Extract the (x, y) coordinate from the center of the cell holding the provided text.  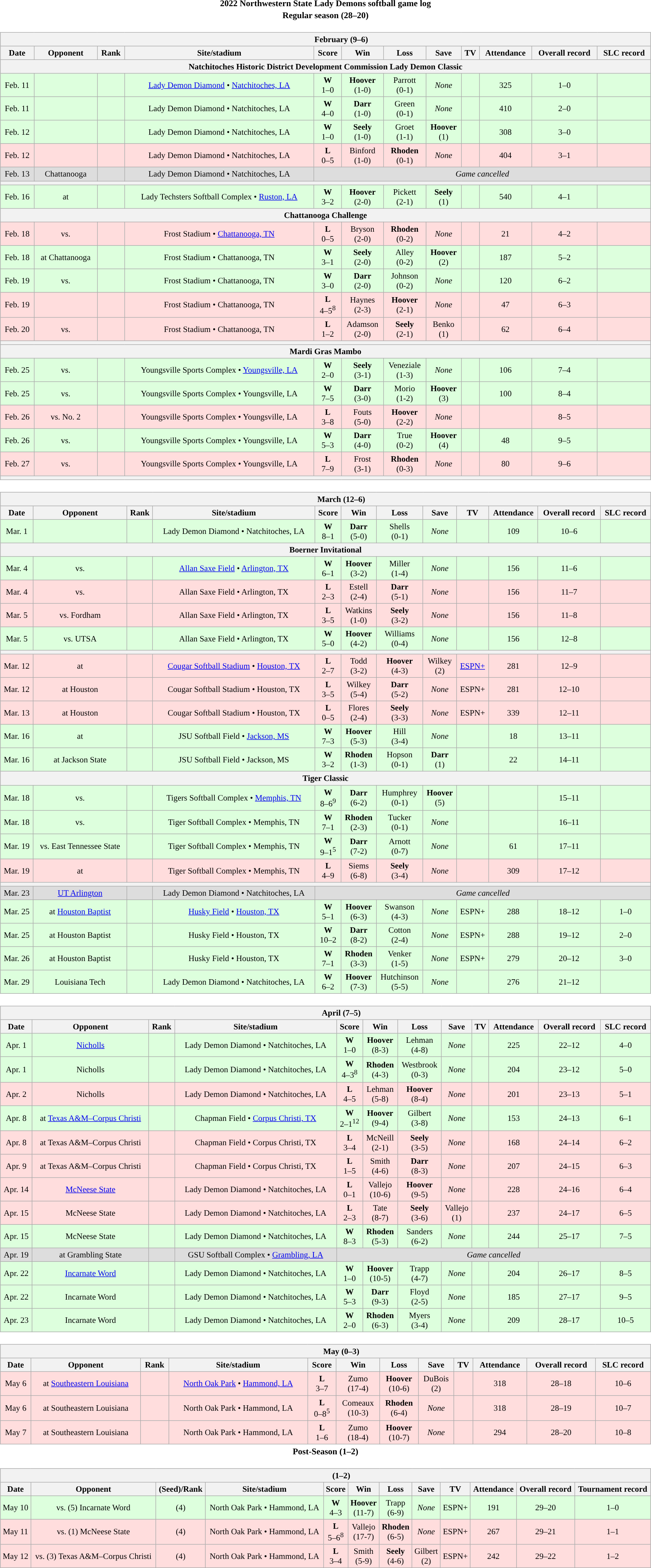
Humphrey(0-1) (400, 798)
April (7–5) (325, 1013)
Hoover(3-2) (359, 568)
Tournament record (613, 1489)
vs. No. 2 (66, 417)
W3–1 (328, 257)
Myers(3-4) (419, 1321)
Hoover(11-7) (364, 1507)
24–13 (570, 1118)
Apr. 9 (16, 1166)
244 (514, 1236)
9–6 (565, 464)
L0–1 (349, 1189)
Hoover(9-5) (419, 1189)
1–2 (613, 1556)
540 (505, 197)
May 12 (16, 1556)
Chattanooga Challenge (325, 215)
Groet(1-1) (405, 132)
21–12 (569, 982)
24–15 (570, 1166)
L1–5 (349, 1166)
4–1 (565, 197)
13–11 (569, 737)
Mar. 23 (17, 893)
Darr(5-2) (400, 689)
Hoover(4) (443, 440)
vs. (3) Texas A&M–Corpus Christi (93, 1556)
Hoover(2) (443, 257)
Feb. 13 (17, 174)
at Grambling State (90, 1255)
GSU Softball Complex • Grambling, LA (256, 1255)
17–12 (569, 870)
L4–58 (328, 305)
Boerner Invitational (325, 550)
W4–3 (336, 1507)
Trapp(4-7) (419, 1273)
18–12 (569, 912)
Rhoden(6-5) (396, 1532)
L4–5 (349, 1094)
309 (513, 870)
Apr. 19 (16, 1255)
Cotton(2-4) (400, 935)
5–1 (626, 1094)
61 (513, 846)
325 (505, 85)
W2–112 (349, 1118)
24–17 (570, 1213)
L3–8 (328, 417)
Binford(1-0) (363, 155)
Seely(1-0) (363, 132)
Tate(8-7) (380, 1213)
Lady Techsters Softball Complex • Ruston, LA (219, 197)
W7–5 (328, 394)
106 (505, 370)
W5–0 (328, 639)
Darr(6-2) (359, 798)
Hoover(1-0) (363, 85)
Westbrook(0-3) (419, 1069)
Tiger Classic (325, 778)
Gilbert(2) (426, 1556)
185 (514, 1297)
Seely(3-1) (363, 370)
Siems(6-8) (359, 870)
12–10 (569, 689)
187 (505, 257)
Swanson(4-3) (400, 912)
207 (514, 1166)
L7–9 (328, 464)
W10–2 (328, 935)
Estell(2-4) (359, 592)
Mar. 1 (17, 531)
242 (493, 1556)
Haynes(2-3) (363, 305)
Rhoden(0-2) (405, 234)
24–14 (570, 1143)
vs. (5) Incarnate Word (93, 1507)
28–19 (561, 1408)
11–6 (569, 568)
Pickett(2-1) (405, 197)
Frost(3-1) (363, 464)
Hoover(4-2) (359, 639)
Hoover(6-3) (359, 912)
12–11 (569, 713)
Feb. 20 (17, 329)
27–17 (570, 1297)
Rhoden(5-3) (380, 1236)
Hoover(2-0) (363, 197)
W3–0 (328, 280)
Venker(1-5) (400, 958)
Mar. 29 (17, 982)
vs. East Tennessee State (80, 846)
True(0-2) (405, 440)
20–12 (569, 958)
Watkins(1-0) (359, 615)
16–11 (569, 822)
1–1 (613, 1532)
Natchitoches Historic District Development Commission Lady Demon Classic (325, 66)
Todd(3-2) (359, 666)
Hoover(2-2) (405, 417)
21 (505, 234)
May 7 (16, 1433)
Seely(3-2) (400, 615)
L4–9 (328, 870)
(1–2) (325, 1475)
Darr(1-0) (363, 109)
Lehman(4-8) (419, 1045)
McNeill(2-1) (380, 1143)
W5–1 (328, 912)
May 10 (16, 1507)
UT Arlington (80, 893)
5–0 (626, 1069)
Hoover(4-3) (400, 666)
Hoover(7-3) (359, 982)
DuBois(2) (436, 1384)
Flores(2-4) (359, 713)
191 (493, 1507)
23–12 (570, 1069)
29–22 (546, 1556)
Trapp(6-9) (396, 1507)
10–7 (623, 1408)
Seely(3-3) (400, 713)
Parrott(0-1) (405, 85)
Darr(8-3) (419, 1166)
10–8 (623, 1433)
109 (513, 531)
Apr. 23 (16, 1321)
Rhoden(0-1) (405, 155)
Johnson(0-2) (405, 280)
Darr(1) (440, 760)
12–9 (569, 666)
8–4 (565, 394)
Hoover(8-3) (380, 1045)
Vallejo(10-6) (380, 1189)
10–5 (626, 1321)
62 (505, 329)
Feb. 16 (17, 197)
279 (513, 958)
Seely(1) (443, 197)
Vallejo(1) (457, 1213)
267 (493, 1532)
May (0–3) (325, 1352)
Wilkey(5-4) (359, 689)
22–12 (570, 1045)
W4–38 (349, 1069)
Hoover(5-3) (359, 737)
W8–69 (328, 798)
25–17 (570, 1236)
Seely(3-5) (419, 1143)
Zumo(18-4) (358, 1433)
14–11 (569, 760)
L1–2 (328, 329)
February (9–6) (325, 39)
Lehman(5-8) (380, 1094)
48 (505, 440)
(Seed)/Rank (181, 1489)
11–8 (569, 615)
168 (514, 1143)
Hoover(9-4) (380, 1118)
Fouts(5-0) (363, 417)
Seely(2-0) (363, 257)
Comeaux(10-3) (358, 1408)
Arnott(0-7) (400, 846)
294 (500, 1433)
5–2 (565, 257)
vs. Fordham (80, 615)
Hoover(10-7) (399, 1433)
100 (505, 394)
Rhoden(6-4) (399, 1408)
Floyd(2-5) (419, 1297)
Hoover(10-6) (399, 1384)
Apr. 2 (16, 1094)
Hutchinson(5-5) (400, 982)
W6–1 (328, 568)
Hill(3-4) (400, 737)
Apr. 14 (16, 1189)
410 (505, 109)
201 (514, 1094)
209 (514, 1321)
Benko(1) (443, 329)
Louisiana Tech (80, 982)
Feb. 27 (17, 464)
Vallejo(17-7) (364, 1532)
Mardi Gras Mambo (325, 352)
L3–7 (322, 1384)
W8–1 (328, 531)
Darr(5-1) (400, 592)
15–11 (569, 798)
22 (513, 760)
228 (514, 1189)
19–12 (569, 935)
4–2 (565, 234)
W9–15 (328, 846)
Sanders(6-2) (419, 1236)
120 (505, 280)
6–1 (626, 1118)
May 11 (16, 1532)
308 (505, 132)
3–1 (565, 155)
Veneziale(1-3) (405, 370)
17–11 (569, 846)
Rhoden(4-3) (380, 1069)
Mar. 26 (17, 958)
L0–85 (322, 1408)
7–5 (626, 1236)
153 (514, 1118)
6–5 (626, 1213)
Wilkey(2) (440, 666)
404 (505, 155)
Darr(8-2) (359, 935)
Darr(2-0) (363, 280)
Miller(1-4) (400, 568)
339 (513, 713)
Seely(3-6) (419, 1213)
Hopson(0-1) (400, 760)
Hoover(3) (443, 394)
L5–68 (336, 1532)
26–17 (570, 1273)
W6–2 (328, 982)
Darr(5-0) (359, 531)
Smith(4-6) (380, 1166)
L2–7 (328, 666)
W4–0 (328, 109)
Seely(4-6) (396, 1556)
Rhoden(6-3) (380, 1321)
W7–3 (328, 737)
29–20 (546, 1507)
Adamson(2-0) (363, 329)
Tigers Softball Complex • Memphis, TN (234, 798)
Seely(3-4) (400, 870)
11–7 (569, 592)
18 (513, 737)
Shells(0-1) (400, 531)
Darr(7-2) (359, 846)
Smith(5-9) (364, 1556)
29–21 (546, 1532)
12–8 (569, 639)
Rhoden(1-3) (359, 760)
28–20 (561, 1433)
W8–3 (349, 1236)
28–17 (570, 1321)
23–13 (570, 1094)
4–0 (626, 1045)
Darr(4-0) (363, 440)
80 (505, 464)
Hoover(10-5) (380, 1273)
at Chattanooga (66, 257)
Darr(3-0) (363, 394)
225 (514, 1045)
at Jackson State (80, 760)
Seely(2-1) (405, 329)
Alley(0-2) (405, 257)
L1–6 (322, 1433)
7–4 (565, 370)
Hoover(8-4) (419, 1094)
Hoover(2-1) (405, 305)
vs. (1) McNeese State (93, 1532)
Morio(1-2) (405, 394)
276 (513, 982)
Tucker(0-1) (400, 822)
Williams(0-4) (400, 639)
Rhoden(2-3) (359, 822)
Hoover(1) (443, 132)
24–16 (570, 1189)
237 (514, 1213)
Chattanooga (66, 174)
March (12–6) (325, 499)
Hoover(5) (440, 798)
Gilbert(3-8) (419, 1118)
Bryson(2-0) (363, 234)
Darr(9-3) (380, 1297)
vs. UTSA (80, 639)
Rhoden(3-3) (359, 958)
Mar. 13 (17, 713)
Green(0-1) (405, 109)
47 (505, 305)
Zumo(17-4) (358, 1384)
Rhoden(0-3) (405, 464)
28–18 (561, 1384)
